From the cell containing the given text, extract its center point as [X, Y] coordinate. 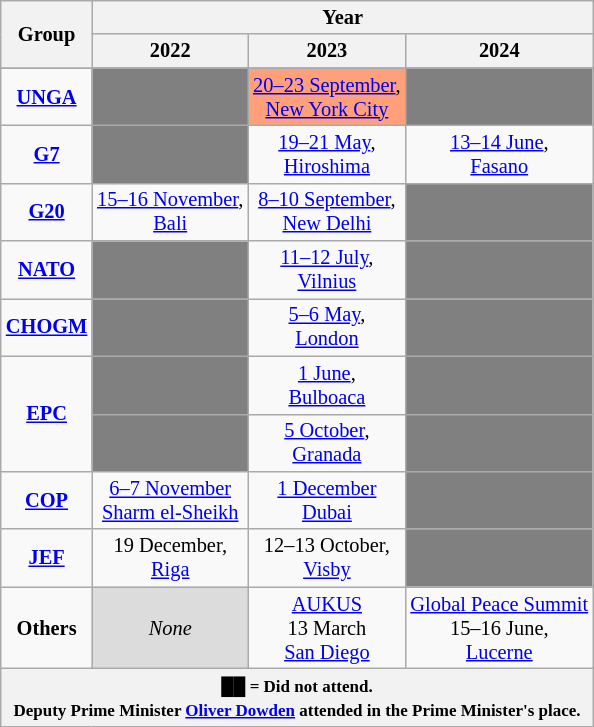
G20 [46, 212]
6–7 November Sharm el-Sheikh [170, 500]
G7 [46, 154]
13–14 June, Fasano [500, 154]
2022 [170, 51]
██ = Did not attend. Deputy Prime Minister Oliver Dowden attended in the Prime Minister's place. [297, 697]
5–6 May, London [326, 327]
15–16 November, Bali [170, 212]
CHOGM [46, 327]
AUKUS13 March San Diego [326, 628]
1 June, Bulboaca [326, 385]
Year [342, 17]
11–12 July, Vilnius [326, 270]
5 October, Granada [326, 443]
UNGA [46, 97]
20–23 September, New York City [326, 97]
Others [46, 628]
8–10 September, New Delhi [326, 212]
EPC [46, 414]
19 December, Riga [170, 558]
2023 [326, 51]
19–21 May, Hiroshima [326, 154]
Group [46, 34]
None [170, 628]
2024 [500, 51]
12–13 October, Visby [326, 558]
JEF [46, 558]
Global Peace Summit15–16 June, Lucerne [500, 628]
NATO [46, 270]
1 December Dubai [326, 500]
COP [46, 500]
